Detect which cell encompasses the target text, then output its (X, Y) center coordinate. 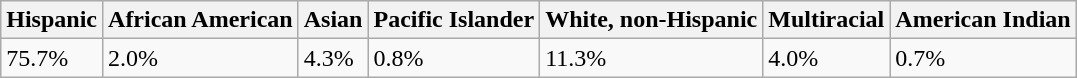
0.8% (454, 58)
American Indian (983, 20)
75.7% (52, 58)
Asian (333, 20)
11.3% (652, 58)
Hispanic (52, 20)
2.0% (201, 58)
White, non-Hispanic (652, 20)
Pacific Islander (454, 20)
Multiracial (826, 20)
0.7% (983, 58)
4.0% (826, 58)
4.3% (333, 58)
African American (201, 20)
